Find where the given text appears and provide that cell's center as (x, y) coordinate. 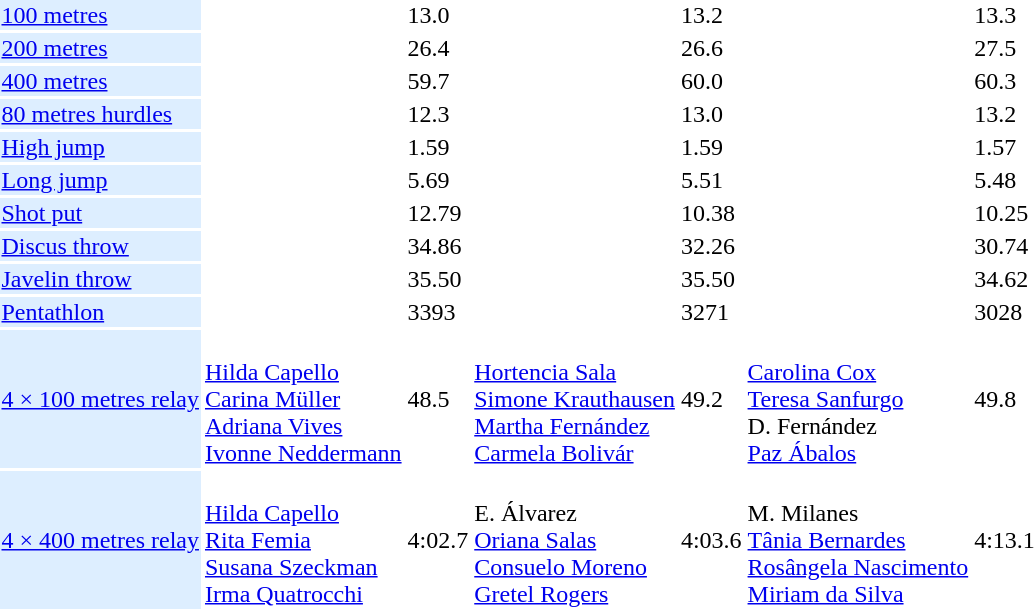
Long jump (100, 180)
32.26 (711, 246)
49.2 (711, 399)
4 × 400 metres relay (100, 540)
Hilda Capello Rita Femia Susana Szeckman Irma Quatrocchi (303, 540)
Hilda Capello Carina Müller Adriana Vives Ivonne Neddermann (303, 399)
48.5 (438, 399)
5.69 (438, 180)
Javelin throw (100, 279)
26.6 (711, 48)
4:02.7 (438, 540)
Hortencia Sala Simone Krauthausen Martha Fernández Carmela Bolivár (575, 399)
200 metres (100, 48)
Shot put (100, 213)
80 metres hurdles (100, 114)
26.4 (438, 48)
M. Milanes Tânia Bernardes Rosângela Nascimento Miriam da Silva (858, 540)
4 × 100 metres relay (100, 399)
4:03.6 (711, 540)
60.0 (711, 81)
13.2 (711, 15)
Discus throw (100, 246)
3271 (711, 312)
59.7 (438, 81)
High jump (100, 147)
34.86 (438, 246)
400 metres (100, 81)
100 metres (100, 15)
3393 (438, 312)
E. Álvarez Oriana Salas Consuelo Moreno Gretel Rogers (575, 540)
5.51 (711, 180)
12.79 (438, 213)
Carolina Cox Teresa Sanfurgo D. Fernández Paz Ábalos (858, 399)
12.3 (438, 114)
10.38 (711, 213)
Pentathlon (100, 312)
